Return the (X, Y) coordinate for the center point of the cell that contains the specified text.  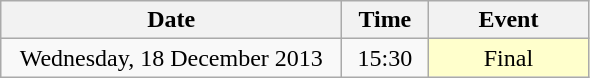
Date (172, 20)
15:30 (385, 58)
Wednesday, 18 December 2013 (172, 58)
Time (385, 20)
Final (508, 58)
Event (508, 20)
